Scan for the cell matching the given text and deliver its [X, Y] coordinate at center. 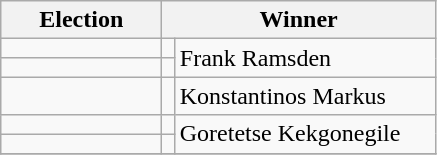
Frank Ramsden [304, 58]
Konstantinos Markus [304, 96]
Winner [299, 20]
Goretetse Kekgonegile [304, 134]
Election [82, 20]
